Return (X, Y) of the center of cell containing provided text 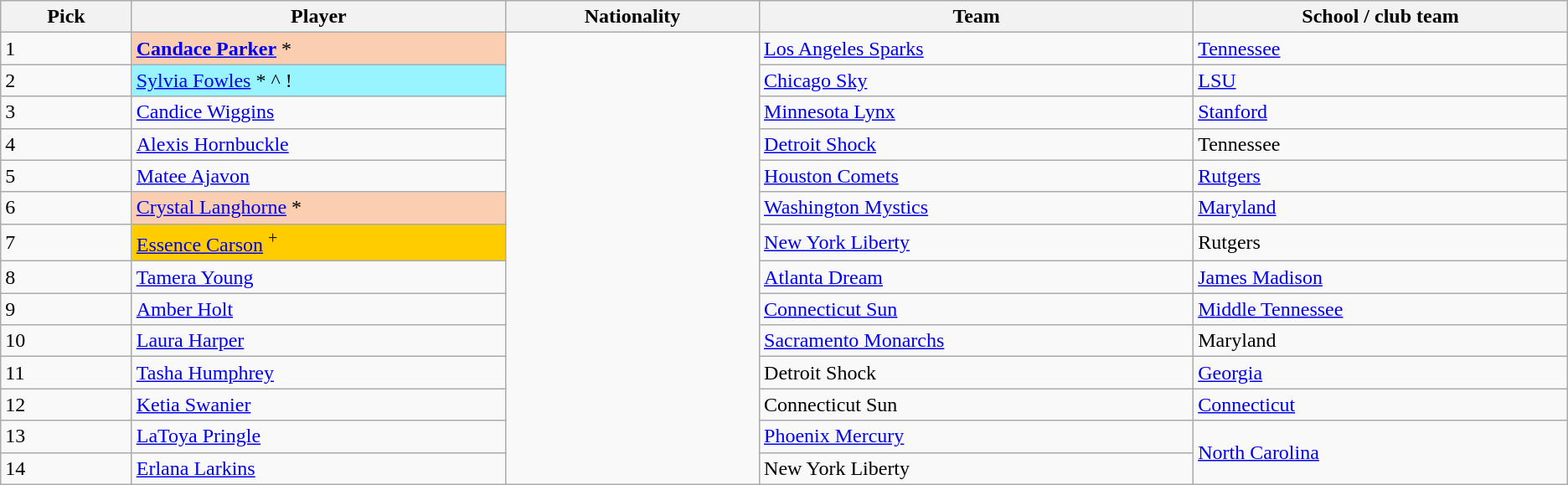
Candice Wiggins (318, 112)
Essence Carson + (318, 243)
5 (66, 176)
Amber Holt (318, 309)
8 (66, 277)
13 (66, 436)
Sylvia Fowles * ^ ! (318, 80)
6 (66, 208)
Tamera Young (318, 277)
14 (66, 468)
Erlana Larkins (318, 468)
School / club team (1380, 17)
Nationality (633, 17)
LaToya Pringle (318, 436)
Pick (66, 17)
4 (66, 144)
2 (66, 80)
Matee Ajavon (318, 176)
Washington Mystics (977, 208)
Team (977, 17)
10 (66, 341)
7 (66, 243)
Connecticut (1380, 405)
Alexis Hornbuckle (318, 144)
Chicago Sky (977, 80)
1 (66, 49)
Sacramento Monarchs (977, 341)
Los Angeles Sparks (977, 49)
Atlanta Dream (977, 277)
Player (318, 17)
James Madison (1380, 277)
Phoenix Mercury (977, 436)
Ketia Swanier (318, 405)
Candace Parker * (318, 49)
Middle Tennessee (1380, 309)
Laura Harper (318, 341)
Houston Comets (977, 176)
11 (66, 373)
Georgia (1380, 373)
Crystal Langhorne * (318, 208)
LSU (1380, 80)
Tasha Humphrey (318, 373)
12 (66, 405)
Minnesota Lynx (977, 112)
3 (66, 112)
North Carolina (1380, 452)
9 (66, 309)
Stanford (1380, 112)
